Detect which cell encompasses the target text, then output its (x, y) center coordinate. 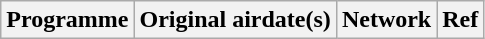
Programme (68, 20)
Network (386, 20)
Original airdate(s) (235, 20)
Ref (460, 20)
